From the cell containing the given text, extract its center point as (X, Y) coordinate. 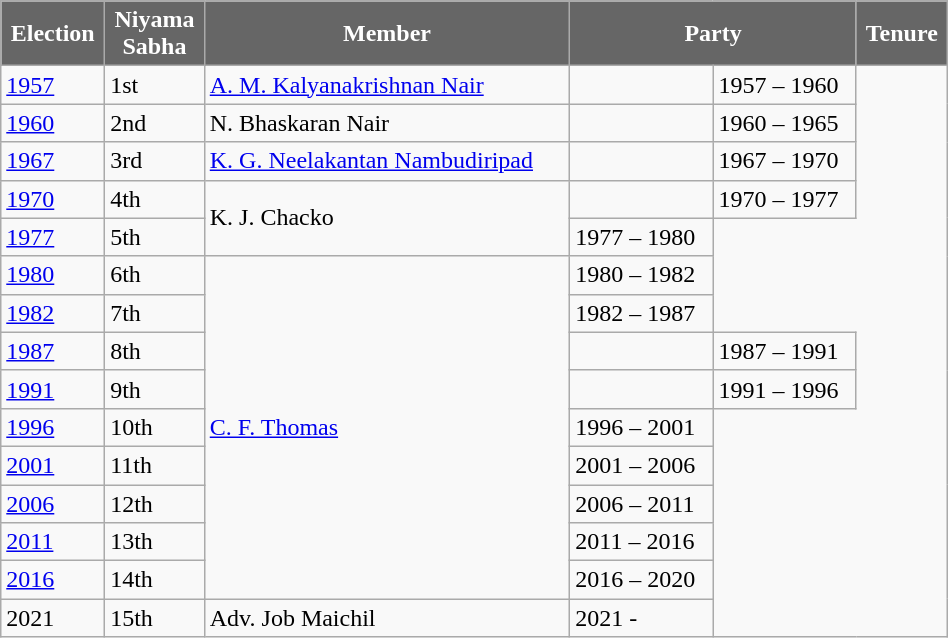
5th (155, 237)
Election (53, 34)
9th (155, 389)
Tenure (902, 34)
2001 – 2006 (642, 465)
1st (155, 85)
1967 – 1970 (784, 161)
1991 (53, 389)
1960 (53, 123)
2001 (53, 465)
12th (155, 503)
11th (155, 465)
4th (155, 199)
14th (155, 580)
7th (155, 313)
Adv. Job Maichil (387, 618)
A. M. Kalyanakrishnan Nair (387, 85)
1967 (53, 161)
K. G. Neelakantan Nambudiripad (387, 161)
N. Bhaskaran Nair (387, 123)
15th (155, 618)
10th (155, 427)
1957 – 1960 (784, 85)
1982 – 1987 (642, 313)
Member (387, 34)
1996 – 2001 (642, 427)
2011 (53, 542)
1957 (53, 85)
2016 – 2020 (642, 580)
1977 – 1980 (642, 237)
1960 – 1965 (784, 123)
1977 (53, 237)
Party (714, 34)
13th (155, 542)
2021 - (642, 618)
6th (155, 275)
2006 (53, 503)
2021 (53, 618)
1970 (53, 199)
NiyamaSabha (155, 34)
1996 (53, 427)
2006 – 2011 (642, 503)
1980 – 1982 (642, 275)
1980 (53, 275)
1970 – 1977 (784, 199)
C. F. Thomas (387, 428)
2011 – 2016 (642, 542)
8th (155, 351)
1982 (53, 313)
K. J. Chacko (387, 218)
1991 – 1996 (784, 389)
2nd (155, 123)
1987 (53, 351)
3rd (155, 161)
1987 – 1991 (784, 351)
2016 (53, 580)
